Determine the (X, Y) coordinate at the center of the cell enclosing the given text.  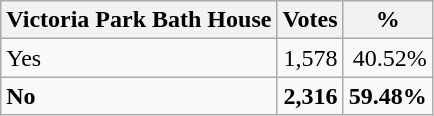
No (139, 96)
Votes (310, 20)
% (388, 20)
2,316 (310, 96)
1,578 (310, 58)
59.48% (388, 96)
Yes (139, 58)
40.52% (388, 58)
Victoria Park Bath House (139, 20)
